Return the (X, Y) coordinate for the center point of the cell that contains the specified text.  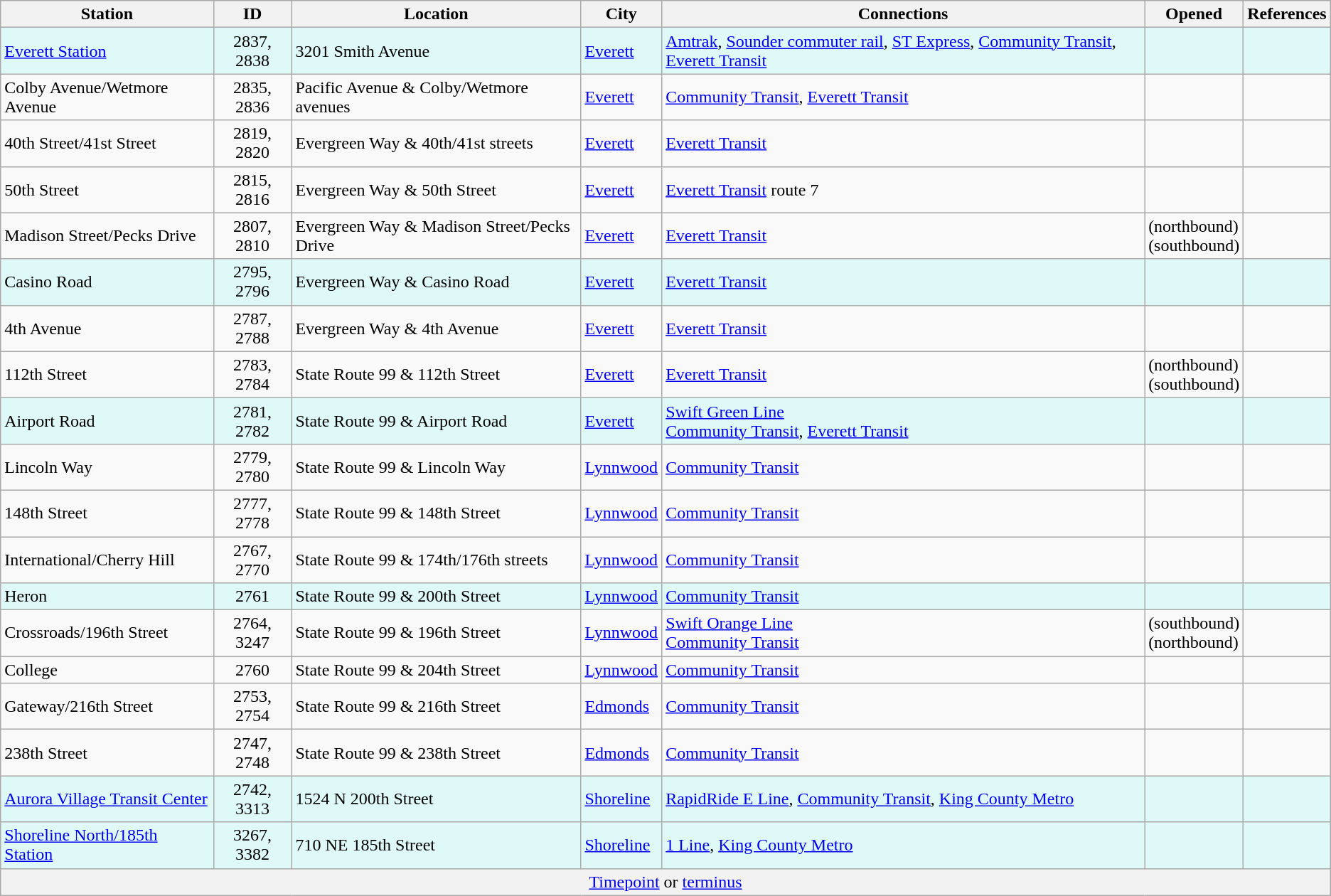
238th Street (107, 752)
2779, 2780 (252, 466)
2761 (252, 597)
State Route 99 & 200th Street (437, 597)
2777, 2778 (252, 513)
2837, 2838 (252, 51)
2795, 2796 (252, 282)
Evergreen Way & Madison Street/Pecks Drive (437, 236)
Crossroads/196th Street (107, 633)
2747, 2748 (252, 752)
3267, 3382 (252, 845)
4th Avenue (107, 329)
RapidRide E Line, Community Transit, King County Metro (903, 799)
Connections (903, 14)
Amtrak, Sounder commuter rail, ST Express, Community Transit, Everett Transit (903, 51)
State Route 99 & 112th Street (437, 374)
Evergreen Way & 4th Avenue (437, 329)
2835, 2836 (252, 97)
(southbound) (northbound) (1194, 633)
148th Street (107, 513)
Evergreen Way & Casino Road (437, 282)
2783, 2784 (252, 374)
ID (252, 14)
Gateway/216th Street (107, 707)
3201 Smith Avenue (437, 51)
State Route 99 & 196th Street (437, 633)
112th Street (107, 374)
International/Cherry Hill (107, 559)
2760 (252, 670)
Heron (107, 597)
1 Line, King County Metro (903, 845)
State Route 99 & 174th/176th streets (437, 559)
2807, 2810 (252, 236)
College (107, 670)
State Route 99 & 238th Street (437, 752)
State Route 99 & Lincoln Way (437, 466)
2787, 2788 (252, 329)
References (1287, 14)
2753, 2754 (252, 707)
Airport Road (107, 421)
40th Street/41st Street (107, 144)
State Route 99 & 204th Street (437, 670)
Pacific Avenue & Colby/Wetmore avenues (437, 97)
Madison Street/Pecks Drive (107, 236)
Location (437, 14)
2781, 2782 (252, 421)
City (621, 14)
Evergreen Way & 50th Street (437, 189)
Lincoln Way (107, 466)
Colby Avenue/Wetmore Avenue (107, 97)
Shoreline North/185th Station (107, 845)
Community Transit, Everett Transit (903, 97)
State Route 99 & 148th Street (437, 513)
Station (107, 14)
2767, 2770 (252, 559)
710 NE 185th Street (437, 845)
Swift Green LineCommunity Transit, Everett Transit (903, 421)
State Route 99 & 216th Street (437, 707)
State Route 99 & Airport Road (437, 421)
Timepoint or terminus (665, 882)
Aurora Village Transit Center (107, 799)
2815, 2816 (252, 189)
2742, 3313 (252, 799)
2819, 2820 (252, 144)
Everett Station (107, 51)
1524 N 200th Street (437, 799)
Everett Transit route 7 (903, 189)
Casino Road (107, 282)
Opened (1194, 14)
Swift Orange LineCommunity Transit (903, 633)
Evergreen Way & 40th/41st streets (437, 144)
50th Street (107, 189)
2764, 3247 (252, 633)
